Provide the [x, y] coordinate of the cell's center where the given text is located.  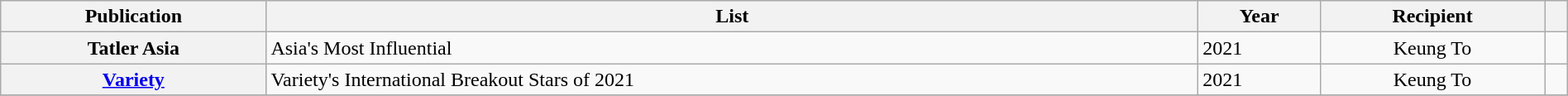
List [733, 17]
Tatler Asia [134, 48]
Asia's Most Influential [733, 48]
Publication [134, 17]
Recipient [1432, 17]
Variety's International Breakout Stars of 2021 [733, 79]
Variety [134, 79]
Year [1260, 17]
